Pinpoint the cell where the given text exists, returning its [x, y] midpoint coordinate. 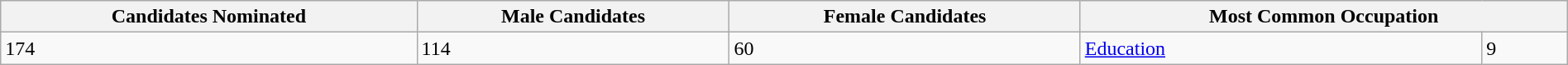
Candidates Nominated [208, 17]
174 [208, 48]
9 [1525, 48]
60 [905, 48]
Female Candidates [905, 17]
114 [573, 48]
Most Common Occupation [1323, 17]
Male Candidates [573, 17]
Education [1281, 48]
